Extract the [x, y] coordinate from the center of the cell holding the provided text.  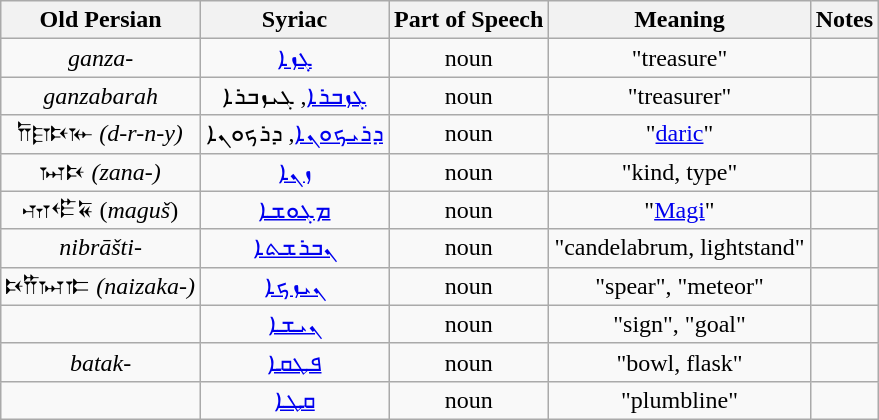
ܕܪܝܟܘܢܐ, ܕܪܟܘܢܐ [294, 134]
"bowl, flask" [680, 362]
ܩܛܐ [294, 400]
𐎶𐎦𐏁 (maguš) [101, 210]
ܢܝܫܐ [294, 324]
𐎴𐎡𐏀𐎣 (naizaka-⁠) [101, 286]
𐎭𐎼𐎴𐎹 (d-r-n-y) [101, 134]
"sign", "goal" [680, 324]
Syriac [294, 20]
Meaning [680, 20]
"treasurer" [680, 96]
ܓܙܒܪܐ, ܓܝܙܒܪܐ [294, 96]
"Magi" [680, 210]
Notes [844, 20]
ganza- [101, 58]
ܦܛܩܐ [294, 362]
"spear", "meteor" [680, 286]
𐏀𐎴 (zana-) [101, 172]
ܢܒܪܫܬܐ [294, 248]
Part of Speech [469, 20]
nibrāšti- [101, 248]
ܓܙܐ [294, 58]
batak- [101, 362]
ܙܢܐ [294, 172]
ganzabarah [101, 96]
"candelabrum, lightstand" [680, 248]
Old Persian [101, 20]
"kind, type" [680, 172]
ܢܝܙܟܐ [294, 286]
"treasure" [680, 58]
"plumbline" [680, 400]
"daric" [680, 134]
ܡܓܘܫܐ [294, 210]
